Scan for the cell matching the given text and deliver its [x, y] coordinate at center. 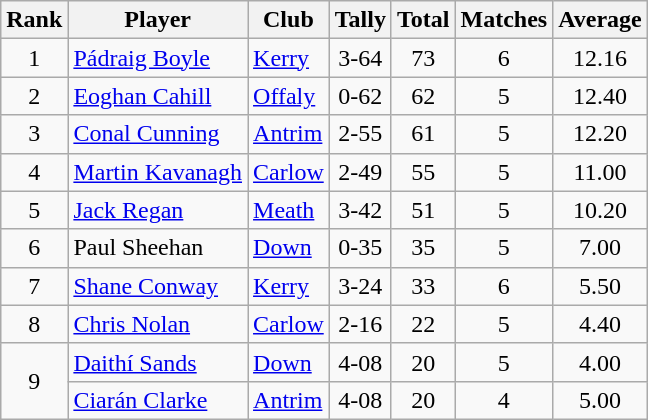
Tally [360, 20]
Matches [504, 20]
12.20 [600, 134]
Offaly [289, 96]
3 [34, 134]
Pádraig Boyle [158, 58]
3-42 [360, 210]
4.40 [600, 324]
Average [600, 20]
Daithí Sands [158, 362]
Chris Nolan [158, 324]
12.16 [600, 58]
2-49 [360, 172]
2 [34, 96]
1 [34, 58]
0-62 [360, 96]
Ciarán Clarke [158, 400]
Martin Kavanagh [158, 172]
Jack Regan [158, 210]
Eoghan Cahill [158, 96]
22 [423, 324]
10.20 [600, 210]
33 [423, 286]
8 [34, 324]
3-24 [360, 286]
73 [423, 58]
Meath [289, 210]
51 [423, 210]
Rank [34, 20]
5.00 [600, 400]
7 [34, 286]
Conal Cunning [158, 134]
Shane Conway [158, 286]
11.00 [600, 172]
61 [423, 134]
5.50 [600, 286]
2-16 [360, 324]
Paul Sheehan [158, 248]
9 [34, 381]
0-35 [360, 248]
3-64 [360, 58]
12.40 [600, 96]
4.00 [600, 362]
Club [289, 20]
Total [423, 20]
35 [423, 248]
7.00 [600, 248]
62 [423, 96]
2-55 [360, 134]
Player [158, 20]
55 [423, 172]
